Return [X, Y] of the center of cell containing provided text 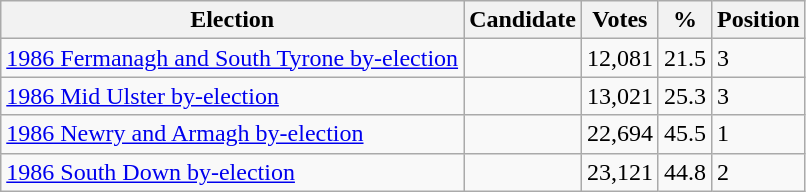
1986 Fermanagh and South Tyrone by-election [232, 58]
44.8 [684, 172]
13,021 [620, 96]
1986 South Down by-election [232, 172]
Candidate [523, 20]
Votes [620, 20]
22,694 [620, 134]
1986 Newry and Armagh by-election [232, 134]
1 [758, 134]
12,081 [620, 58]
21.5 [684, 58]
2 [758, 172]
25.3 [684, 96]
Position [758, 20]
23,121 [620, 172]
45.5 [684, 134]
1986 Mid Ulster by-election [232, 96]
Election [232, 20]
% [684, 20]
